Return the (X, Y) coordinate for the center point of the cell that contains the specified text.  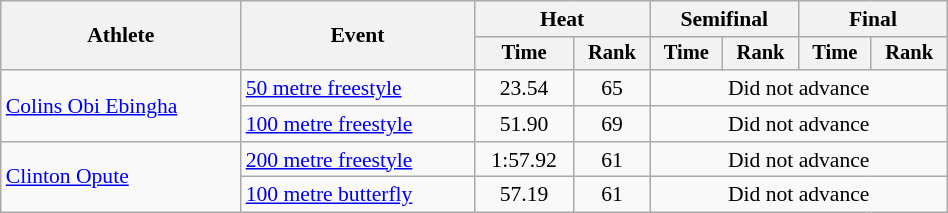
Athlete (121, 36)
100 metre freestyle (358, 124)
Clinton Opute (121, 178)
Colins Obi Ebingha (121, 106)
51.90 (524, 124)
23.54 (524, 88)
Semifinal (724, 19)
Final (874, 19)
1:57.92 (524, 160)
Event (358, 36)
100 metre butterfly (358, 195)
50 metre freestyle (358, 88)
65 (612, 88)
200 metre freestyle (358, 160)
Heat (562, 19)
69 (612, 124)
57.19 (524, 195)
